Find where the given text appears and provide that cell's center as [x, y] coordinate. 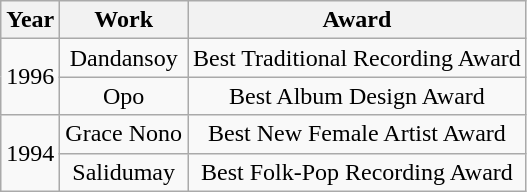
Dandansoy [124, 58]
1994 [30, 153]
Salidumay [124, 172]
1996 [30, 77]
Work [124, 20]
Best Folk-Pop Recording Award [358, 172]
Best Album Design Award [358, 96]
Best Traditional Recording Award [358, 58]
Award [358, 20]
Opo [124, 96]
Year [30, 20]
Grace Nono [124, 134]
Best New Female Artist Award [358, 134]
